Return the [x, y] coordinate for the center point of the cell that contains the specified text.  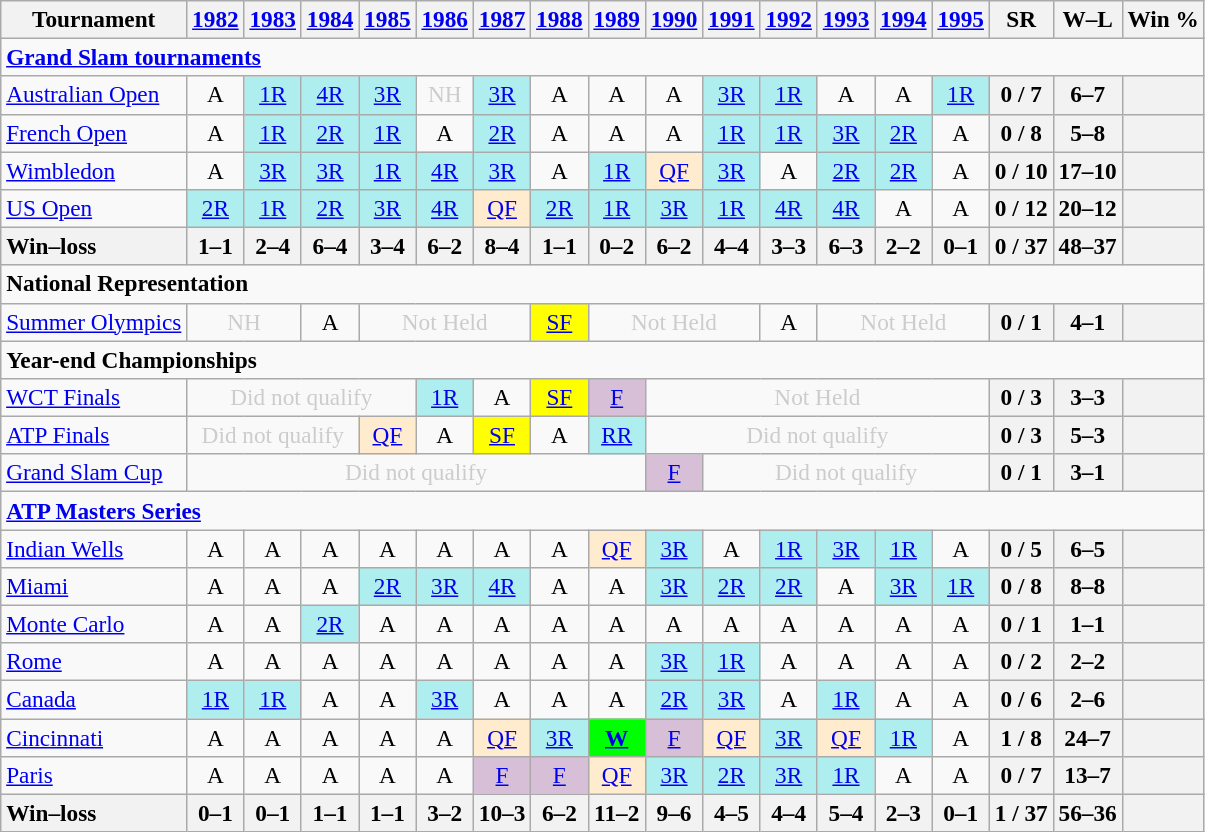
4–5 [732, 813]
0 / 2 [1021, 662]
W–L [1088, 19]
3–1 [1088, 473]
6–7 [1088, 95]
0 / 5 [1021, 548]
Summer Olympics [94, 322]
Wimbledon [94, 170]
RR [616, 435]
1988 [560, 19]
Indian Wells [94, 548]
1995 [960, 19]
13–7 [1088, 775]
US Open [94, 208]
0 / 10 [1021, 170]
24–7 [1088, 737]
1992 [788, 19]
9–6 [674, 813]
W [616, 737]
0–2 [616, 246]
1984 [330, 19]
Monte Carlo [94, 624]
Paris [94, 775]
2–6 [1088, 699]
WCT Finals [94, 397]
1986 [444, 19]
1990 [674, 19]
National Representation [602, 284]
Year-end Championships [602, 359]
Australian Open [94, 95]
1991 [732, 19]
5–3 [1088, 435]
Grand Slam Cup [94, 473]
17–10 [1088, 170]
1982 [216, 19]
20–12 [1088, 208]
ATP Masters Series [602, 510]
Tournament [94, 19]
0 / 37 [1021, 246]
5–8 [1088, 133]
Miami [94, 586]
56–36 [1088, 813]
SR [1021, 19]
2–4 [272, 246]
6–3 [846, 246]
1994 [904, 19]
0 / 12 [1021, 208]
ATP Finals [94, 435]
1 / 37 [1021, 813]
1989 [616, 19]
0 / 6 [1021, 699]
8–8 [1088, 586]
11–2 [616, 813]
8–4 [502, 246]
French Open [94, 133]
10–3 [502, 813]
48–37 [1088, 246]
1983 [272, 19]
6–4 [330, 246]
3–2 [444, 813]
5–4 [846, 813]
Rome [94, 662]
1 / 8 [1021, 737]
1985 [388, 19]
Canada [94, 699]
4–1 [1088, 322]
Grand Slam tournaments [602, 57]
Win % [1163, 19]
Cincinnati [94, 737]
6–5 [1088, 548]
1993 [846, 19]
3–4 [388, 246]
2–3 [904, 813]
1987 [502, 19]
